Determine the (X, Y) coordinate at the center of the cell enclosing the given text.  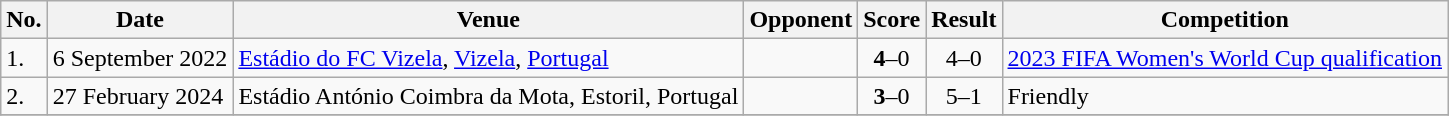
Venue (488, 20)
27 February 2024 (140, 96)
5–1 (964, 96)
Competition (1225, 20)
Estádio do FC Vizela, Vizela, Portugal (488, 58)
Estádio António Coimbra da Mota, Estoril, Portugal (488, 96)
Friendly (1225, 96)
Score (892, 20)
2023 FIFA Women's World Cup qualification (1225, 58)
6 September 2022 (140, 58)
1. (24, 58)
Opponent (801, 20)
3–0 (892, 96)
Result (964, 20)
2. (24, 96)
No. (24, 20)
Date (140, 20)
